Locate the cell with the specified text and output its [X, Y] center coordinate. 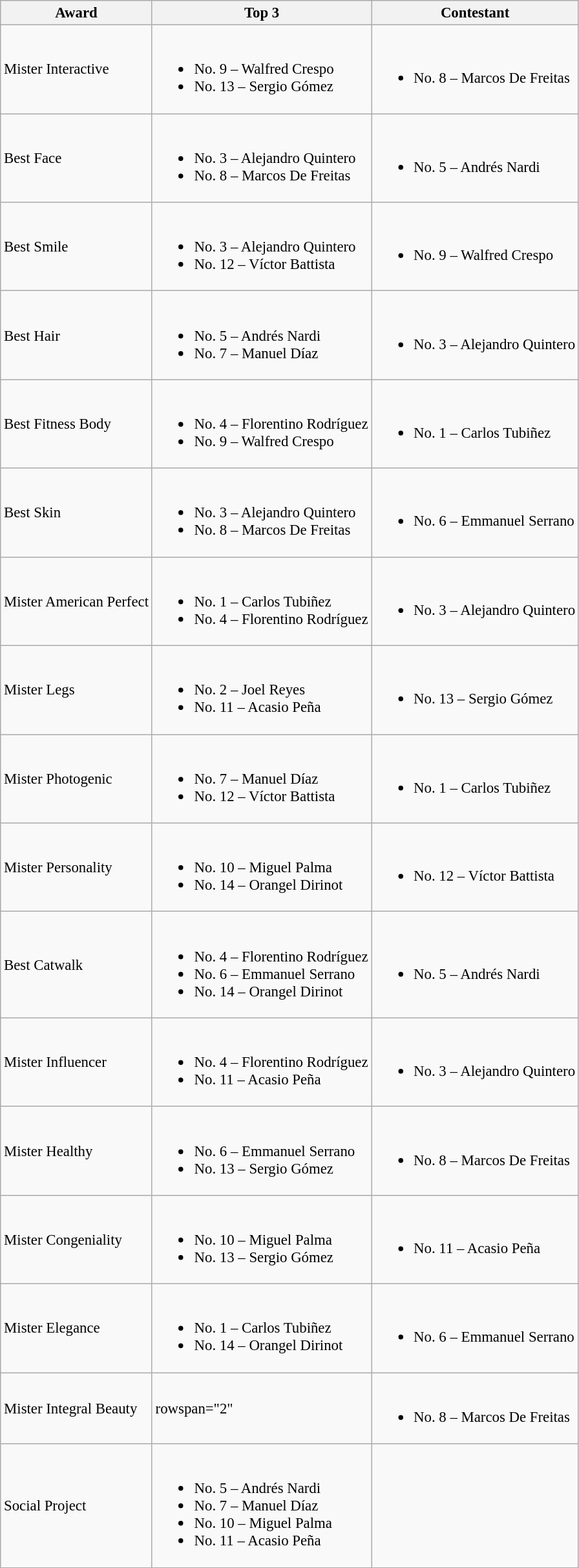
Best Hair [76, 335]
No. 1 – Carlos TubiñezNo. 14 – Orangel Dirinot [262, 1328]
No. 4 – Florentino RodríguezNo. 6 – Emmanuel SerranoNo. 14 – Orangel Dirinot [262, 965]
Top 3 [262, 13]
Mister Integral Beauty [76, 1408]
No. 3 – Alejandro QuinteroNo. 12 – Víctor Battista [262, 247]
No. 5 – Andrés NardiNo. 7 – Manuel DíazNo. 10 – Miguel PalmaNo. 11 – Acasio Peña [262, 1505]
Contestant [476, 13]
No. 4 – Florentino RodríguezNo. 11 – Acasio Peña [262, 1062]
No. 2 – Joel ReyesNo. 11 – Acasio Peña [262, 691]
Mister Photogenic [76, 779]
Mister Healthy [76, 1151]
No. 9 – Walfred CrespoNo. 13 – Sergio Gómez [262, 70]
No. 4 – Florentino RodríguezNo. 9 – Walfred Crespo [262, 424]
Best Fitness Body [76, 424]
No. 10 – Miguel PalmaNo. 13 – Sergio Gómez [262, 1240]
Best Smile [76, 247]
No. 12 – Víctor Battista [476, 868]
Award [76, 13]
Mister Personality [76, 868]
No. 5 – Andrés NardiNo. 7 – Manuel Díaz [262, 335]
Mister Congeniality [76, 1240]
Mister American Perfect [76, 601]
No. 9 – Walfred Crespo [476, 247]
Mister Influencer [76, 1062]
Mister Legs [76, 691]
No. 1 – Carlos TubiñezNo. 4 – Florentino Rodríguez [262, 601]
Best Skin [76, 512]
Social Project [76, 1505]
No. 13 – Sergio Gómez [476, 691]
No. 7 – Manuel DíazNo. 12 – Víctor Battista [262, 779]
Best Catwalk [76, 965]
No. 6 – Emmanuel SerranoNo. 13 – Sergio Gómez [262, 1151]
Best Face [76, 158]
Mister Interactive [76, 70]
No. 10 – Miguel PalmaNo. 14 – Orangel Dirinot [262, 868]
rowspan="2" [262, 1408]
Mister Elegance [76, 1328]
No. 11 – Acasio Peña [476, 1240]
